Detect which cell encompasses the target text, then output its (x, y) center coordinate. 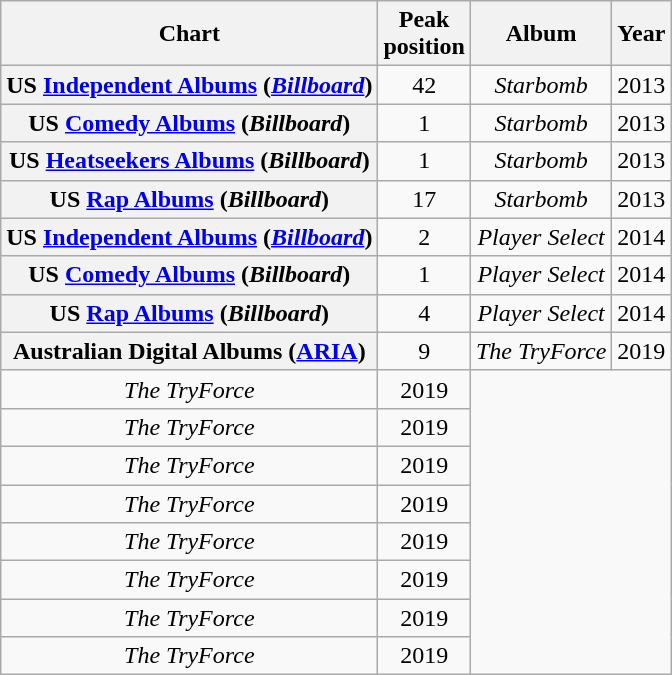
US Heatseekers Albums (Billboard) (190, 161)
Peakposition (424, 34)
Chart (190, 34)
4 (424, 313)
Year (642, 34)
42 (424, 85)
17 (424, 199)
9 (424, 351)
2 (424, 237)
Album (540, 34)
Australian Digital Albums (ARIA) (190, 351)
